Identify which cell holds the provided text, then report its [x, y] central coordinate. 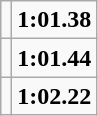
1:01.44 [54, 58]
1:01.38 [54, 20]
1:02.22 [54, 96]
